From the cell containing the given text, extract its center point as [X, Y] coordinate. 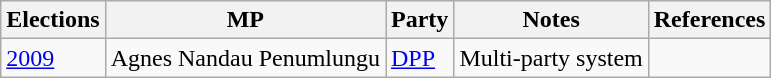
MP [245, 20]
References [710, 20]
Agnes Nandau Penumlungu [245, 58]
Multi-party system [551, 58]
DPP [420, 58]
Party [420, 20]
Notes [551, 20]
2009 [53, 58]
Elections [53, 20]
